For the text-containing cell, return its midpoint in [x, y] coordinate format. 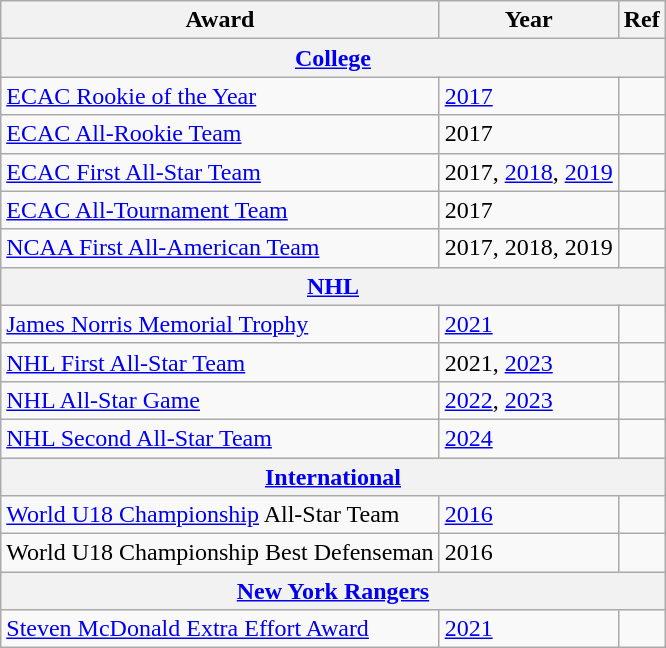
2022, 2023 [528, 400]
World U18 Championship Best Defenseman [220, 553]
World U18 Championship All-Star Team [220, 515]
James Norris Memorial Trophy [220, 324]
Year [528, 20]
International [333, 477]
Ref [642, 20]
2021, 2023 [528, 362]
Award [220, 20]
NHL Second All-Star Team [220, 438]
College [333, 58]
NHL All-Star Game [220, 400]
ECAC All-Tournament Team [220, 210]
Steven McDonald Extra Effort Award [220, 629]
New York Rangers [333, 591]
NHL First All-Star Team [220, 362]
NCAA First All-American Team [220, 248]
2024 [528, 438]
ECAC Rookie of the Year [220, 96]
ECAC All-Rookie Team [220, 134]
NHL [333, 286]
ECAC First All-Star Team [220, 172]
